Search for the cell housing the specified text and yield its [x, y] center coordinate. 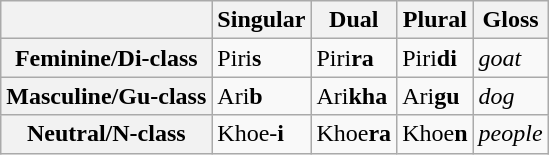
Khoen [435, 134]
goat [510, 58]
Plural [435, 20]
Piridi [435, 58]
Masculine/Gu-class [106, 96]
Gloss [510, 20]
Feminine/Di-class [106, 58]
Pirira [354, 58]
Singular [262, 20]
Arikha [354, 96]
Khoera [354, 134]
Piris [262, 58]
dog [510, 96]
Dual [354, 20]
Neutral/N-class [106, 134]
Khoe-i [262, 134]
Arigu [435, 96]
Arib [262, 96]
people [510, 134]
